Scan for the cell matching the given text and deliver its (X, Y) coordinate at center. 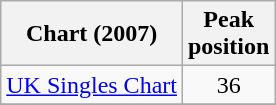
Peakposition (228, 34)
36 (228, 85)
Chart (2007) (92, 34)
UK Singles Chart (92, 85)
